Pinpoint the cell where the given text exists, returning its (x, y) midpoint coordinate. 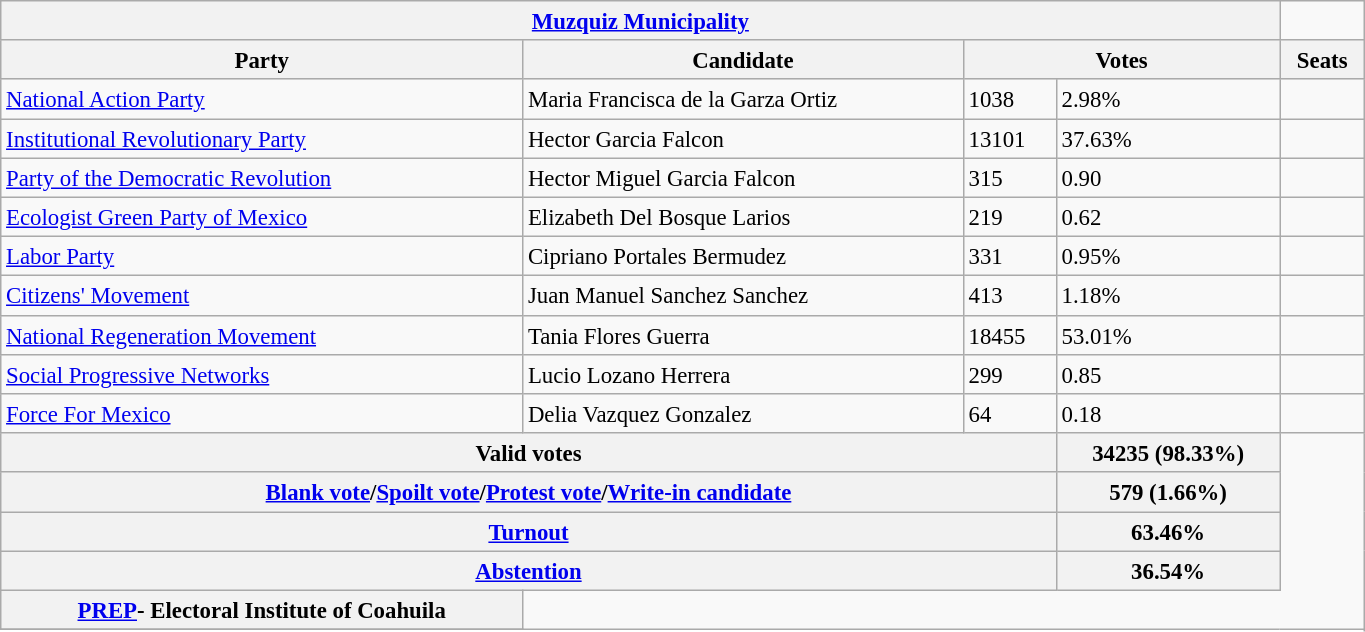
Citizens' Movement (262, 296)
53.01% (1168, 334)
Force For Mexico (262, 414)
Valid votes (528, 452)
Social Progressive Networks (262, 374)
579 (1.66%) (1168, 492)
Party of the Democratic Revolution (262, 178)
Juan Manuel Sanchez Sanchez (744, 296)
1.18% (1168, 296)
64 (1010, 414)
Seats (1322, 60)
0.62 (1168, 216)
Cipriano Portales Bermudez (744, 256)
National Action Party (262, 100)
13101 (1010, 138)
36.54% (1168, 570)
2.98% (1168, 100)
PREP- Electoral Institute of Coahuila (262, 610)
315 (1010, 178)
Labor Party (262, 256)
Candidate (744, 60)
37.63% (1168, 138)
0.90 (1168, 178)
63.46% (1168, 532)
1038 (1010, 100)
National Regeneration Movement (262, 334)
413 (1010, 296)
Muzquiz Municipality (640, 20)
34235 (98.33%) (1168, 452)
Party (262, 60)
Hector Garcia Falcon (744, 138)
18455 (1010, 334)
Elizabeth Del Bosque Larios (744, 216)
299 (1010, 374)
0.18 (1168, 414)
219 (1010, 216)
Abstention (528, 570)
Hector Miguel Garcia Falcon (744, 178)
Ecologist Green Party of Mexico (262, 216)
0.85 (1168, 374)
Tania Flores Guerra (744, 334)
Institutional Revolutionary Party (262, 138)
Votes (1122, 60)
Maria Francisca de la Garza Ortiz (744, 100)
Delia Vazquez Gonzalez (744, 414)
Blank vote/Spoilt vote/Protest vote/Write-in candidate (528, 492)
Lucio Lozano Herrera (744, 374)
0.95% (1168, 256)
Turnout (528, 532)
331 (1010, 256)
